Determine the (X, Y) coordinate at the center of the cell enclosing the given text.  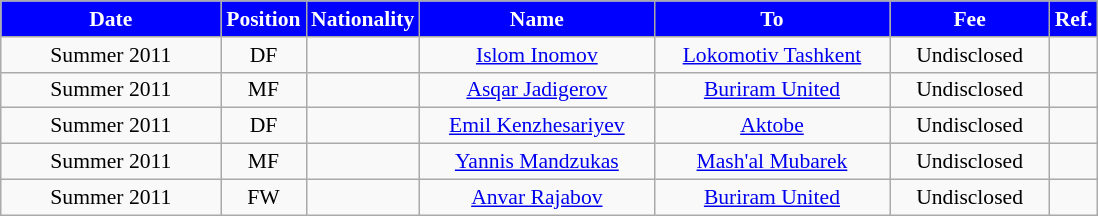
Nationality (362, 19)
Name (536, 19)
Fee (970, 19)
Emil Kenzhesariyev (536, 126)
FW (264, 197)
Asqar Jadigerov (536, 90)
Aktobe (772, 126)
Islom Inomov (536, 55)
To (772, 19)
Ref. (1074, 19)
Mash'al Mubarek (772, 162)
Lokomotiv Tashkent (772, 55)
Date (111, 19)
Anvar Rajabov (536, 197)
Position (264, 19)
Yannis Mandzukas (536, 162)
